For the text-containing cell, return its midpoint in [X, Y] coordinate format. 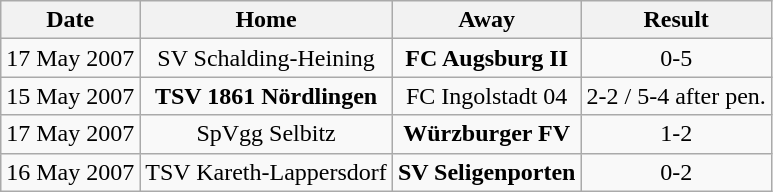
15 May 2007 [70, 96]
Home [266, 20]
SV Schalding-Heining [266, 58]
FC Ingolstadt 04 [486, 96]
1-2 [676, 134]
Date [70, 20]
16 May 2007 [70, 172]
0-5 [676, 58]
TSV Kareth-Lappersdorf [266, 172]
SV Seligenporten [486, 172]
Würzburger FV [486, 134]
FC Augsburg II [486, 58]
2-2 / 5-4 after pen. [676, 96]
TSV 1861 Nördlingen [266, 96]
0-2 [676, 172]
Result [676, 20]
SpVgg Selbitz [266, 134]
Away [486, 20]
